Output the [x, y] coordinate of the center of the cell containing the given text.  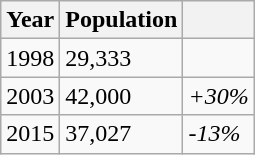
37,027 [122, 134]
+30% [218, 96]
42,000 [122, 96]
-13% [218, 134]
Year [30, 20]
2015 [30, 134]
1998 [30, 58]
2003 [30, 96]
Population [122, 20]
29,333 [122, 58]
